Identify which cell holds the provided text, then report its [X, Y] central coordinate. 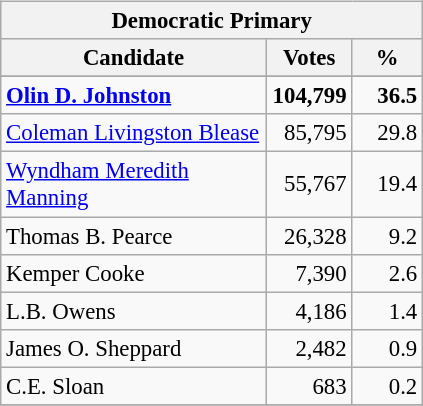
7,390 [309, 273]
% [388, 58]
Candidate [134, 58]
26,328 [309, 235]
0.2 [388, 386]
19.4 [388, 184]
104,799 [309, 96]
Democratic Primary [212, 21]
1.4 [388, 311]
Kemper Cooke [134, 273]
Wyndham Meredith Manning [134, 184]
Coleman Livingston Blease [134, 133]
85,795 [309, 133]
C.E. Sloan [134, 386]
55,767 [309, 184]
683 [309, 386]
29.8 [388, 133]
2.6 [388, 273]
36.5 [388, 96]
L.B. Owens [134, 311]
James O. Sheppard [134, 348]
Olin D. Johnston [134, 96]
9.2 [388, 235]
4,186 [309, 311]
Thomas B. Pearce [134, 235]
2,482 [309, 348]
Votes [309, 58]
0.9 [388, 348]
